From the cell containing the given text, extract its center point as (x, y) coordinate. 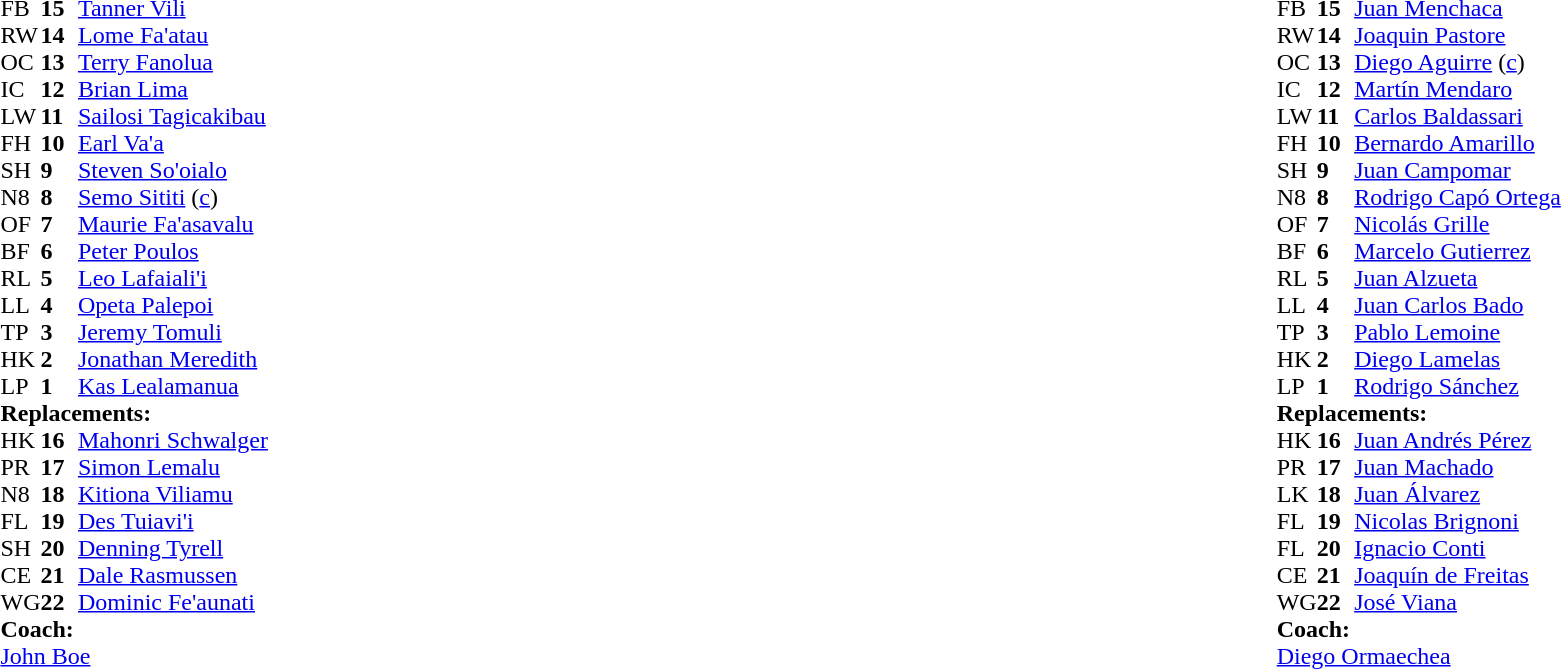
Earl Va'a (173, 144)
Leo Lafaiali'i (173, 278)
Dominic Fe'aunati (173, 602)
Juan Álvarez (1458, 494)
Juan Machado (1458, 468)
Semo Sititi (c) (173, 198)
Diego Aguirre (c) (1458, 62)
Nicolás Grille (1458, 224)
Sailosi Tagicakibau (173, 116)
Diego Lamelas (1458, 360)
Juan Carlos Bado (1458, 306)
Mahonri Schwalger (173, 440)
Pablo Lemoine (1458, 332)
Joaquín de Freitas (1458, 576)
José Viana (1458, 602)
Juan Alzueta (1458, 278)
Juan Campomar (1458, 170)
LK (1297, 494)
Brian Lima (173, 90)
Peter Poulos (173, 252)
Bernardo Amarillo (1458, 144)
Jonathan Meredith (173, 360)
Opeta Palepoi (173, 306)
Joaquin Pastore (1458, 36)
Dale Rasmussen (173, 576)
Maurie Fa'asavalu (173, 224)
Nicolas Brignoni (1458, 522)
Kitiona Viliamu (173, 494)
Steven So'oialo (173, 170)
John Boe (134, 656)
Kas Lealamanua (173, 386)
Ignacio Conti (1458, 548)
Lome Fa'atau (173, 36)
Rodrigo Sánchez (1458, 386)
Rodrigo Capó Ortega (1458, 198)
Carlos Baldassari (1458, 116)
Juan Andrés Pérez (1458, 440)
Des Tuiavi'i (173, 522)
Denning Tyrell (173, 548)
Martín Mendaro (1458, 90)
Jeremy Tomuli (173, 332)
Terry Fanolua (173, 62)
Simon Lemalu (173, 468)
Diego Ormaechea (1419, 656)
Marcelo Gutierrez (1458, 252)
